Extract the (X, Y) coordinate from the center of the cell holding the provided text.  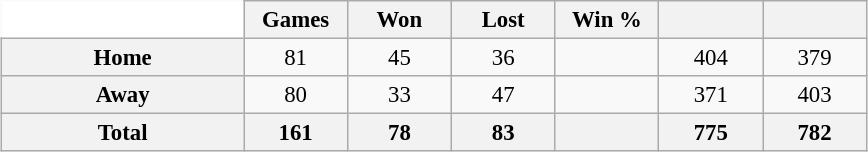
Games (296, 20)
33 (399, 95)
403 (815, 95)
47 (503, 95)
Total (123, 133)
81 (296, 57)
371 (711, 95)
161 (296, 133)
Won (399, 20)
45 (399, 57)
Win % (607, 20)
80 (296, 95)
379 (815, 57)
36 (503, 57)
Home (123, 57)
775 (711, 133)
78 (399, 133)
Lost (503, 20)
83 (503, 133)
782 (815, 133)
Away (123, 95)
404 (711, 57)
